Provide the (x, y) coordinate of the cell's center where the given text is located.  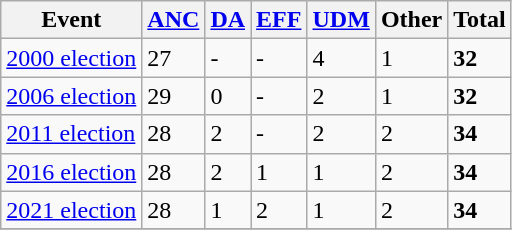
UDM (341, 20)
27 (174, 58)
4 (341, 58)
Event (72, 20)
Total (480, 20)
2006 election (72, 96)
2021 election (72, 210)
DA (228, 20)
2011 election (72, 134)
2000 election (72, 58)
2016 election (72, 172)
ANC (174, 20)
Other (411, 20)
0 (228, 96)
EFF (279, 20)
29 (174, 96)
